Detect which cell encompasses the target text, then output its [X, Y] center coordinate. 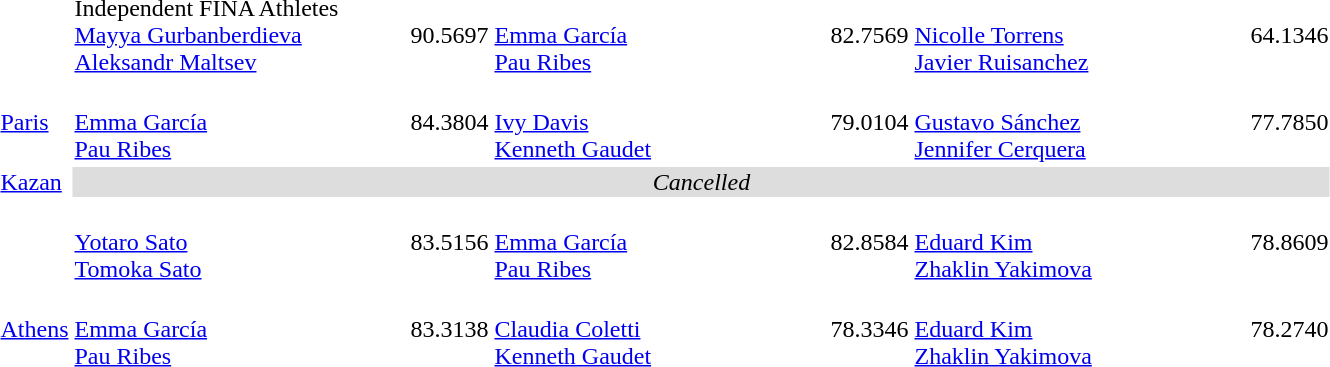
Ivy Davis Kenneth Gaudet [660, 122]
Gustavo Sánchez Jennifer Cerquera [1080, 122]
Eduard Kim Zhaklin Yakimova [1080, 242]
83.5156 [450, 242]
78.8609 [1290, 242]
79.0104 [870, 122]
84.3804 [450, 122]
77.7850 [1290, 122]
Cancelled [702, 182]
Yotaro Sato Tomoka Sato [240, 242]
82.8584 [870, 242]
